Capture the cell that displays the provided text and extract its [X, Y] central coordinate. 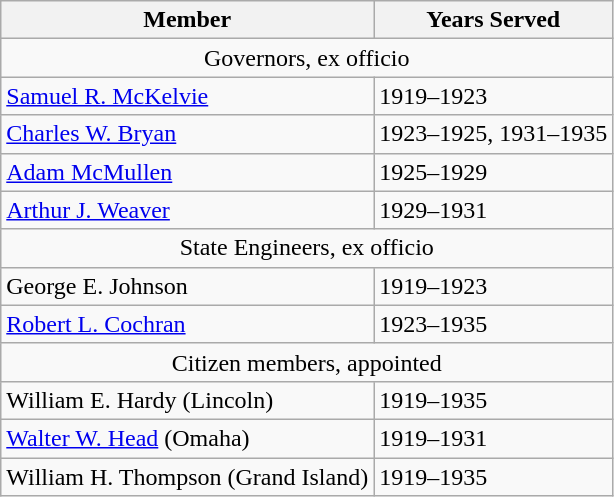
Governors, ex officio [307, 58]
William E. Hardy (Lincoln) [188, 400]
Member [188, 20]
Walter W. Head (Omaha) [188, 438]
Robert L. Cochran [188, 324]
Samuel R. McKelvie [188, 96]
Arthur J. Weaver [188, 210]
Citizen members, appointed [307, 362]
George E. Johnson [188, 286]
State Engineers, ex officio [307, 248]
Charles W. Bryan [188, 134]
1923–1925, 1931–1935 [494, 134]
Adam McMullen [188, 172]
Years Served [494, 20]
William H. Thompson (Grand Island) [188, 477]
1929–1931 [494, 210]
1925–1929 [494, 172]
1919–1931 [494, 438]
1923–1935 [494, 324]
